Detect which cell encompasses the target text, then output its (x, y) center coordinate. 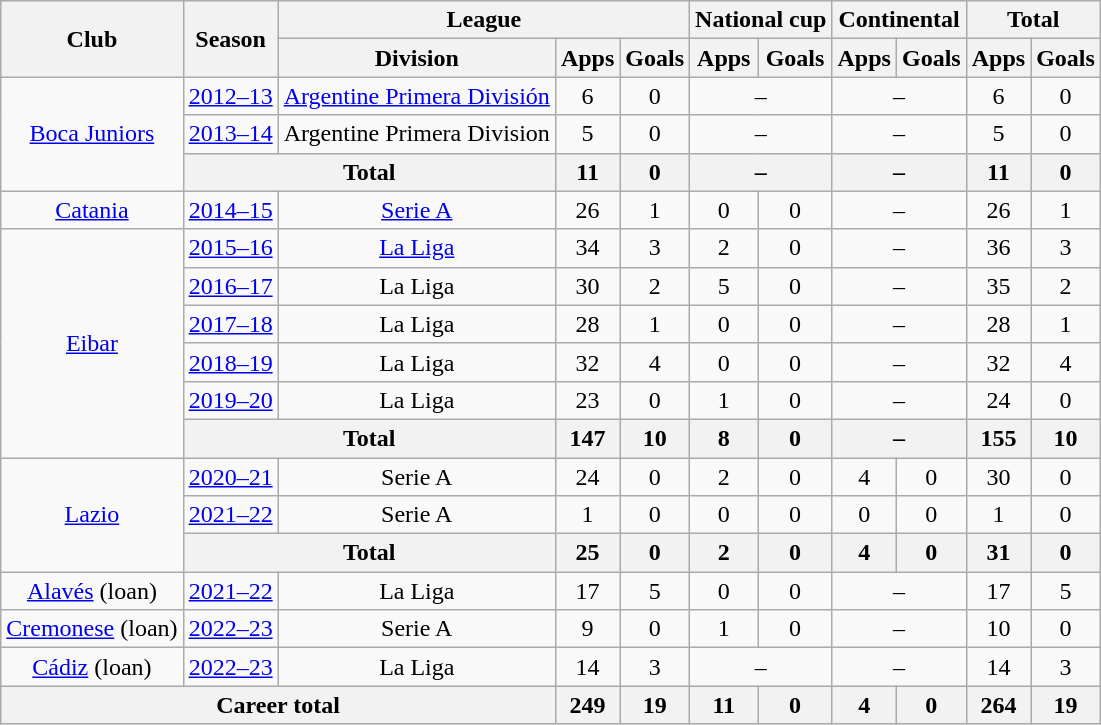
147 (587, 438)
2018–19 (230, 362)
Boca Juniors (92, 134)
35 (998, 286)
34 (587, 248)
League (484, 20)
2012–13 (230, 96)
Argentine Primera División (416, 96)
Cádiz (loan) (92, 667)
Alavés (loan) (92, 591)
264 (998, 705)
2017–18 (230, 324)
9 (587, 629)
8 (724, 438)
Cremonese (loan) (92, 629)
Continental (899, 20)
Catania (92, 210)
2013–14 (230, 134)
Career total (278, 705)
National cup (761, 20)
Argentine Primera Division (416, 134)
249 (587, 705)
2020–21 (230, 477)
Season (230, 39)
Club (92, 39)
155 (998, 438)
Division (416, 58)
Lazio (92, 515)
2015–16 (230, 248)
23 (587, 400)
Eibar (92, 343)
2014–15 (230, 210)
2016–17 (230, 286)
2019–20 (230, 400)
36 (998, 248)
31 (998, 553)
25 (587, 553)
